Provide the [x, y] coordinate of the cell's center where the given text is located.  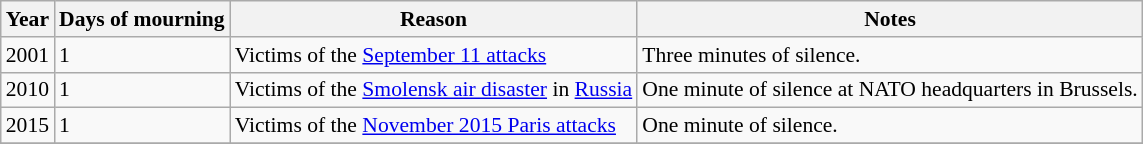
One minute of silence. [890, 126]
Victims of the November 2015 Paris attacks [434, 126]
2015 [28, 126]
Victims of the September 11 attacks [434, 55]
One minute of silence at NATO headquarters in Brussels. [890, 90]
Notes [890, 19]
Year [28, 19]
Days of mourning [142, 19]
Three minutes of silence. [890, 55]
Victims of the Smolensk air disaster in Russia [434, 90]
2010 [28, 90]
2001 [28, 55]
Reason [434, 19]
